Return (X, Y) of the center of cell containing provided text 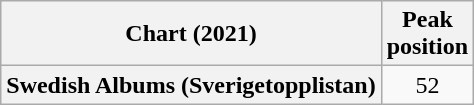
Swedish Albums (Sverigetopplistan) (191, 85)
52 (427, 85)
Peakposition (427, 34)
Chart (2021) (191, 34)
